Search for the cell housing the specified text and yield its (X, Y) center coordinate. 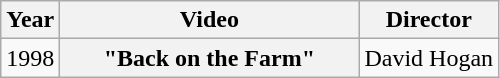
Year (30, 20)
Director (429, 20)
"Back on the Farm" (210, 58)
1998 (30, 58)
Video (210, 20)
David Hogan (429, 58)
